Provide the [X, Y] coordinate of the cell's center where the given text is located.  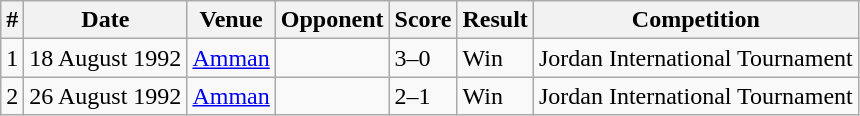
2 [12, 96]
Date [106, 20]
# [12, 20]
26 August 1992 [106, 96]
1 [12, 58]
Opponent [332, 20]
Competition [696, 20]
Score [423, 20]
Result [495, 20]
2–1 [423, 96]
18 August 1992 [106, 58]
3–0 [423, 58]
Venue [231, 20]
